From the cell containing the given text, extract its center point as (x, y) coordinate. 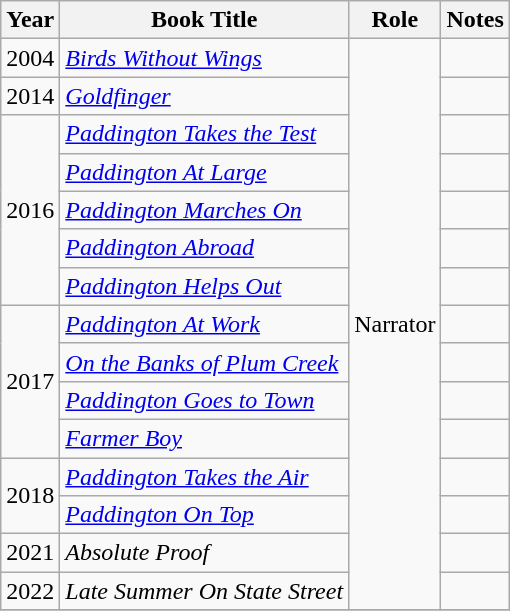
2018 (30, 496)
Notes (475, 20)
Paddington Abroad (204, 248)
Paddington At Large (204, 172)
Paddington Helps Out (204, 286)
Narrator (395, 324)
2022 (30, 591)
Role (395, 20)
Paddington Takes the Air (204, 477)
Goldfinger (204, 96)
2021 (30, 553)
Year (30, 20)
Paddington On Top (204, 515)
Paddington Goes to Town (204, 400)
2017 (30, 381)
Birds Without Wings (204, 58)
2016 (30, 210)
2004 (30, 58)
Paddington At Work (204, 324)
Late Summer On State Street (204, 591)
Book Title (204, 20)
Farmer Boy (204, 438)
Absolute Proof (204, 553)
Paddington Takes the Test (204, 134)
Paddington Marches On (204, 210)
2014 (30, 96)
On the Banks of Plum Creek (204, 362)
